From the cell containing the given text, extract its center point as (x, y) coordinate. 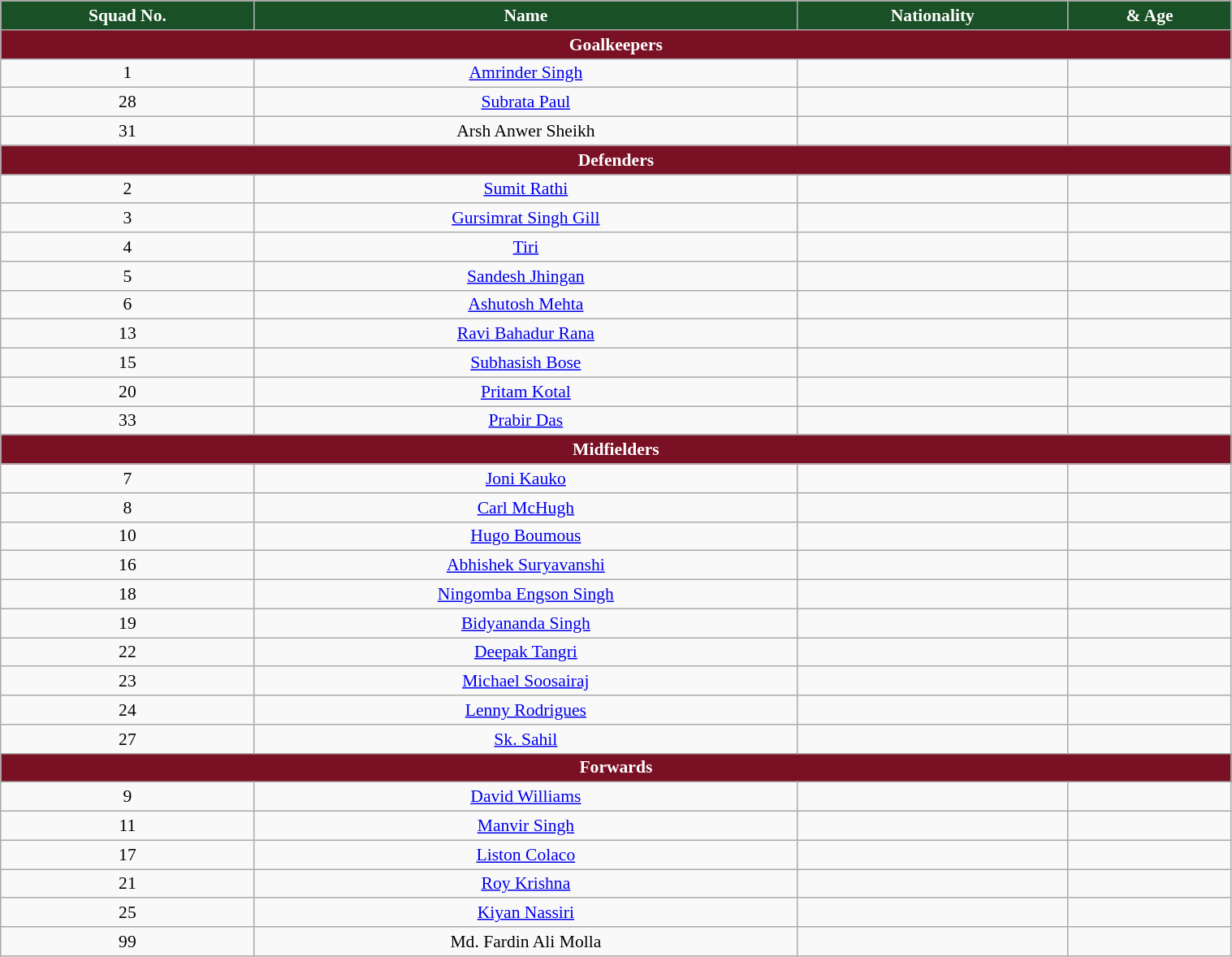
Sk. Sahil (526, 739)
27 (128, 739)
23 (128, 682)
20 (128, 392)
Deepak Tangri (526, 652)
Abhishek Suryavanshi (526, 565)
31 (128, 132)
Sandesh Jhingan (526, 276)
Liston Colaco (526, 855)
5 (128, 276)
Name (526, 15)
Carl McHugh (526, 508)
Kiyan Nassiri (526, 913)
22 (128, 652)
3 (128, 219)
David Williams (526, 797)
17 (128, 855)
Midfielders (616, 450)
24 (128, 710)
& Age (1150, 15)
Ravi Bahadur Rana (526, 334)
18 (128, 595)
Amrinder Singh (526, 73)
10 (128, 536)
Tiri (526, 247)
Joni Kauko (526, 478)
Lenny Rodrigues (526, 710)
16 (128, 565)
1 (128, 73)
33 (128, 421)
21 (128, 884)
Squad No. (128, 15)
Ningomba Engson Singh (526, 595)
Defenders (616, 160)
Roy Krishna (526, 884)
Md. Fardin Ali Molla (526, 942)
Subrata Paul (526, 102)
99 (128, 942)
Manvir Singh (526, 826)
7 (128, 478)
Arsh Anwer Sheikh (526, 132)
Hugo Boumous (526, 536)
Nationality (932, 15)
2 (128, 189)
Sumit Rathi (526, 189)
Goalkeepers (616, 45)
Ashutosh Mehta (526, 305)
28 (128, 102)
13 (128, 334)
19 (128, 623)
11 (128, 826)
Gursimrat Singh Gill (526, 219)
25 (128, 913)
8 (128, 508)
Michael Soosairaj (526, 682)
15 (128, 363)
6 (128, 305)
Prabir Das (526, 421)
Forwards (616, 768)
4 (128, 247)
Bidyananda Singh (526, 623)
Subhasish Bose (526, 363)
9 (128, 797)
Pritam Kotal (526, 392)
